Output the [x, y] coordinate of the center of the cell containing the given text.  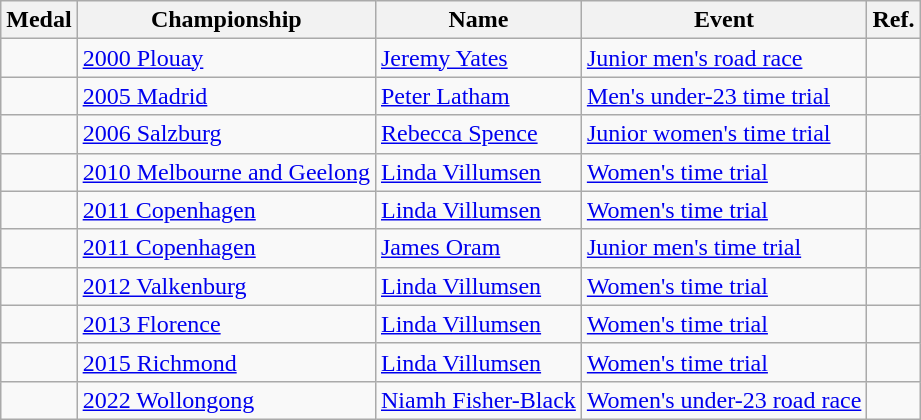
2000 Plouay [226, 58]
Rebecca Spence [478, 134]
Junior men's road race [724, 58]
Medal [39, 20]
Men's under-23 time trial [724, 96]
Jeremy Yates [478, 58]
Ref. [894, 20]
2010 Melbourne and Geelong [226, 172]
James Oram [478, 248]
2006 Salzburg [226, 134]
2012 Valkenburg [226, 286]
2013 Florence [226, 324]
Name [478, 20]
Junior men's time trial [724, 248]
Junior women's time trial [724, 134]
2015 Richmond [226, 362]
Peter Latham [478, 96]
2005 Madrid [226, 96]
Event [724, 20]
Niamh Fisher-Black [478, 400]
2022 Wollongong [226, 400]
Championship [226, 20]
Women's under-23 road race [724, 400]
